Pinpoint the cell where the given text exists, returning its [X, Y] midpoint coordinate. 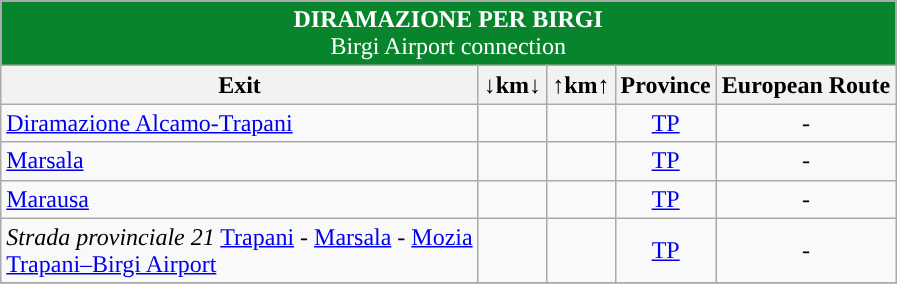
Marausa [240, 199]
Strada provinciale 21 Trapani - Marsala - Mozia Trapani–Birgi Airport [240, 250]
Exit [240, 85]
DIRAMAZIONE PER BIRGIBirgi Airport connection [448, 34]
↓km↓ [512, 85]
Marsala [240, 161]
Diramazione Alcamo-Trapani [240, 123]
European Route [806, 85]
Province [666, 85]
↑km↑ [581, 85]
